Pinpoint the cell where the given text exists, returning its (X, Y) midpoint coordinate. 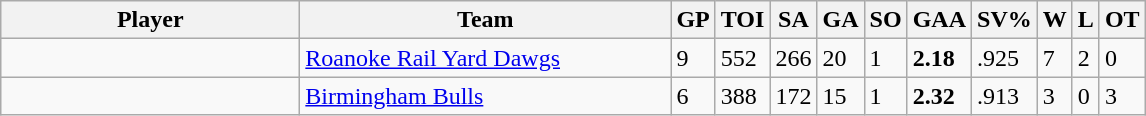
6 (693, 96)
2 (1086, 58)
9 (693, 58)
.925 (1005, 58)
172 (794, 96)
GAA (939, 20)
SV% (1005, 20)
W (1054, 20)
2.18 (939, 58)
SA (794, 20)
388 (742, 96)
GP (693, 20)
2.32 (939, 96)
7 (1054, 58)
20 (840, 58)
Player (150, 20)
L (1086, 20)
552 (742, 58)
OT (1122, 20)
SO (886, 20)
GA (840, 20)
Birmingham Bulls (486, 96)
15 (840, 96)
Roanoke Rail Yard Dawgs (486, 58)
266 (794, 58)
.913 (1005, 96)
TOI (742, 20)
Team (486, 20)
